Determine the [x, y] coordinate at the center of the cell enclosing the given text.  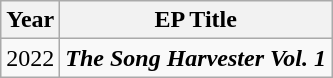
Year [30, 20]
2022 [30, 58]
The Song Harvester Vol. 1 [196, 58]
EP Title [196, 20]
